Find where the given text appears and provide that cell's center as (x, y) coordinate. 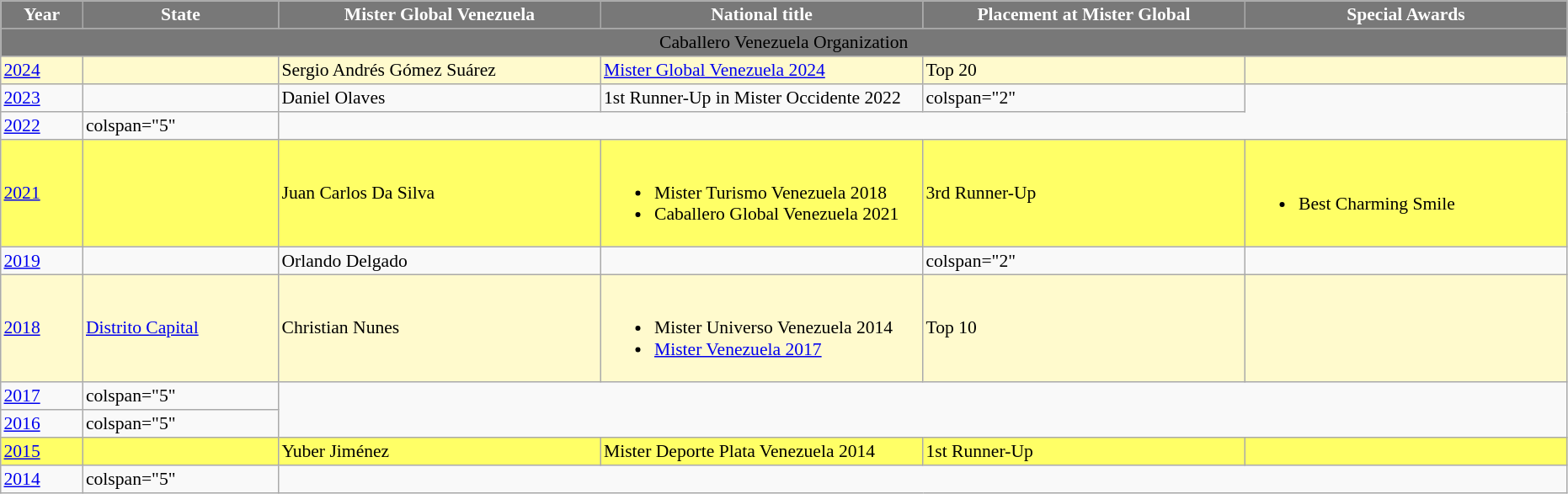
Year (42, 15)
2022 (42, 126)
2018 (42, 328)
2024 (42, 71)
Special Awards (1405, 15)
Top 10 (1084, 328)
3rd Runner-Up (1084, 194)
2019 (42, 261)
Best Charming Smile (1405, 194)
Daniel Olaves (440, 98)
Juan Carlos Da Silva (440, 194)
Orlando Delgado (440, 261)
Placement at Mister Global (1084, 15)
Top 20 (1084, 71)
Mister Deporte Plata Venezuela 2014 (761, 451)
2023 (42, 98)
1st Runner-Up in Mister Occidente 2022 (761, 98)
2017 (42, 396)
Mister Turismo Venezuela 2018Caballero Global Venezuela 2021 (761, 194)
Caballero Venezuela Organization (784, 42)
2021 (42, 194)
Mister Global Venezuela (440, 15)
Yuber Jiménez (440, 451)
2015 (42, 451)
1st Runner-Up (1084, 451)
Mister Universo Venezuela 2014Mister Venezuela 2017 (761, 328)
Sergio Andrés Gómez Suárez (440, 71)
Distrito Capital (180, 328)
2016 (42, 422)
National title (761, 15)
State (180, 15)
2014 (42, 478)
Christian Nunes (440, 328)
Mister Global Venezuela 2024 (761, 71)
